Provide the (x, y) coordinate of the cell's center where the given text is located.  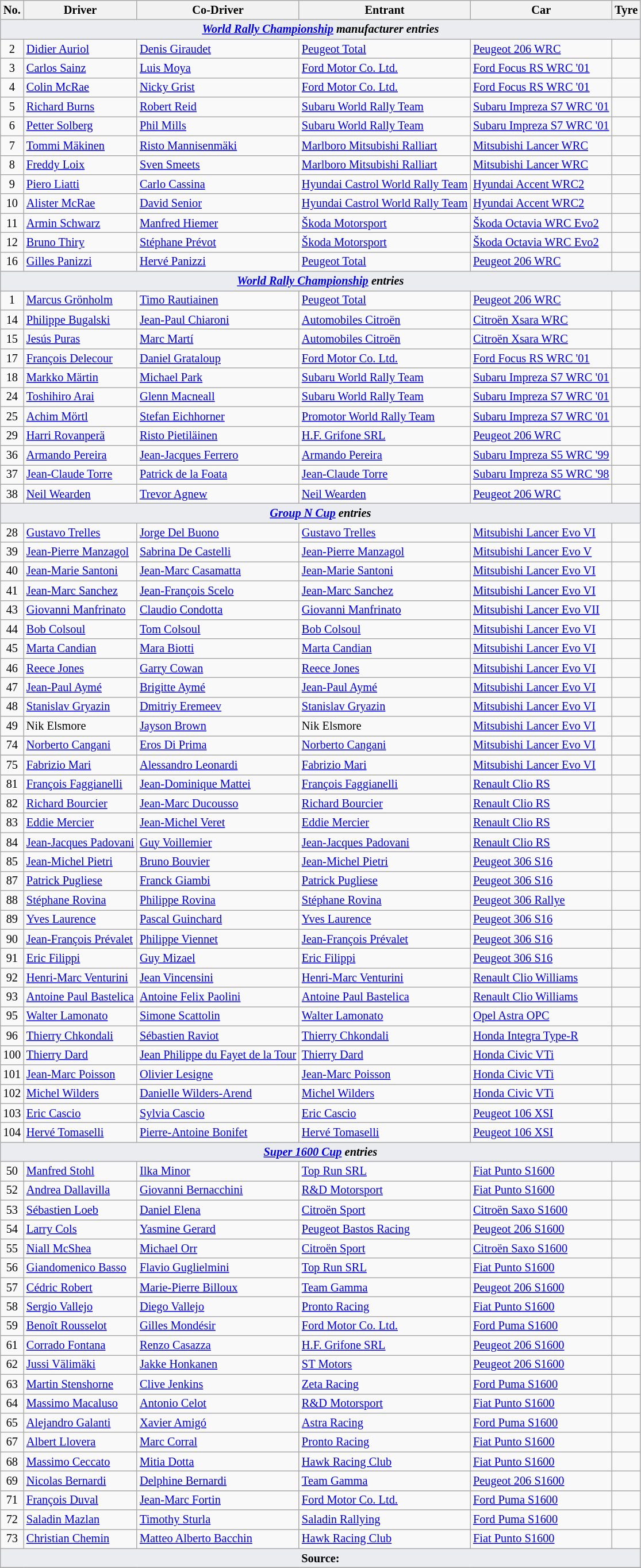
36 (12, 455)
46 (12, 668)
Antonio Celot (218, 1404)
Jean-François Scelo (218, 591)
Franck Giambi (218, 881)
Pierre-Antoine Bonifet (218, 1132)
11 (12, 223)
47 (12, 687)
64 (12, 1404)
92 (12, 977)
72 (12, 1520)
Robert Reid (218, 107)
Denis Giraudet (218, 49)
Jean Philippe du Fayet de la Tour (218, 1055)
84 (12, 842)
62 (12, 1364)
Jayson Brown (218, 726)
Marc Corral (218, 1442)
Honda Integra Type-R (541, 1036)
Olivier Lesigne (218, 1074)
Trevor Agnew (218, 494)
49 (12, 726)
Delphine Bernardi (218, 1481)
Mitsubishi Lancer Evo V (541, 552)
Sylvia Cascio (218, 1113)
Marie-Pierre Billoux (218, 1287)
Xavier Amigó (218, 1423)
44 (12, 629)
5 (12, 107)
38 (12, 494)
Simone Scattolin (218, 1016)
Jussi Välimäki (80, 1364)
68 (12, 1462)
Peugeot 306 Rallye (541, 900)
41 (12, 591)
100 (12, 1055)
82 (12, 803)
Christian Chemin (80, 1539)
4 (12, 87)
World Rally Championship entries (321, 281)
Tommi Mäkinen (80, 145)
Garry Cowan (218, 668)
Claudio Condotta (218, 610)
Philippe Rovina (218, 900)
Phil Mills (218, 126)
61 (12, 1345)
Super 1600 Cup entries (321, 1152)
16 (12, 262)
7 (12, 145)
Albert Llovera (80, 1442)
Jakke Honkanen (218, 1364)
67 (12, 1442)
88 (12, 900)
45 (12, 649)
Stéphane Prévot (218, 242)
2 (12, 49)
15 (12, 339)
Michael Orr (218, 1248)
Risto Pietiläinen (218, 436)
Didier Auriol (80, 49)
Gilles Mondésir (218, 1326)
1 (12, 300)
Group N Cup entries (321, 513)
Co-Driver (218, 10)
Nicolas Bernardi (80, 1481)
Jean-Michel Veret (218, 823)
Patrick de la Foata (218, 474)
Car (541, 10)
Achim Mörtl (80, 416)
Zeta Racing (385, 1384)
52 (12, 1190)
Danielle Wilders-Arend (218, 1094)
Saladin Rallying (385, 1520)
Marcus Grönholm (80, 300)
Dmitriy Eremeev (218, 707)
9 (12, 184)
10 (12, 204)
58 (12, 1306)
83 (12, 823)
Alejandro Galanti (80, 1423)
Alessandro Leonardi (218, 765)
Renzo Casazza (218, 1345)
Jesús Puras (80, 339)
Carlo Cassina (218, 184)
24 (12, 397)
90 (12, 939)
53 (12, 1210)
8 (12, 165)
Stefan Eichhorner (218, 416)
74 (12, 745)
93 (12, 997)
71 (12, 1500)
Bruno Bouvier (218, 861)
Jean-Marc Ducousso (218, 803)
Entrant (385, 10)
55 (12, 1248)
Jean-Marc Casamatta (218, 571)
Diego Vallejo (218, 1306)
14 (12, 320)
Hervé Panizzi (218, 262)
Saladin Mazlan (80, 1520)
Daniel Grataloup (218, 358)
Bruno Thiry (80, 242)
Corrado Fontana (80, 1345)
Clive Jenkins (218, 1384)
François Delecour (80, 358)
Benoît Rousselot (80, 1326)
89 (12, 919)
Jean-Dominique Mattei (218, 784)
Markko Märtin (80, 378)
Matteo Alberto Bacchin (218, 1539)
40 (12, 571)
Subaru Impreza S5 WRC '98 (541, 474)
Pascal Guinchard (218, 919)
Sabrina De Castelli (218, 552)
73 (12, 1539)
101 (12, 1074)
Subaru Impreza S5 WRC '99 (541, 455)
Timo Rautiainen (218, 300)
69 (12, 1481)
Nicky Grist (218, 87)
28 (12, 532)
43 (12, 610)
Petter Solberg (80, 126)
Freddy Loix (80, 165)
Timothy Sturla (218, 1520)
No. (12, 10)
50 (12, 1171)
Toshihiro Arai (80, 397)
Antoine Felix Paolini (218, 997)
75 (12, 765)
Jean-Marc Fortin (218, 1500)
Andrea Dallavilla (80, 1190)
Sergio Vallejo (80, 1306)
Manfred Stohl (80, 1171)
25 (12, 416)
Tom Colsoul (218, 629)
Piero Liatti (80, 184)
81 (12, 784)
56 (12, 1268)
Ilka Minor (218, 1171)
Massimo Ceccato (80, 1462)
David Senior (218, 204)
Guy Voillemier (218, 842)
96 (12, 1036)
Driver (80, 10)
Armin Schwarz (80, 223)
18 (12, 378)
Opel Astra OPC (541, 1016)
Giovanni Bernacchini (218, 1190)
12 (12, 242)
3 (12, 68)
Niall McShea (80, 1248)
Giandomenico Basso (80, 1268)
Luis Moya (218, 68)
Yasmine Gerard (218, 1229)
59 (12, 1326)
Sébastien Loeb (80, 1210)
48 (12, 707)
Glenn Macneall (218, 397)
95 (12, 1016)
Tyre (626, 10)
Martin Stenshorne (80, 1384)
Jean Vincensini (218, 977)
Gilles Panizzi (80, 262)
29 (12, 436)
Manfred Hiemer (218, 223)
104 (12, 1132)
Mitsubishi Lancer Evo VII (541, 610)
6 (12, 126)
Sébastien Raviot (218, 1036)
Harri Rovanperä (80, 436)
65 (12, 1423)
Massimo Macaluso (80, 1404)
Promotor World Rally Team (385, 416)
54 (12, 1229)
Guy Mizael (218, 959)
Jorge Del Buono (218, 532)
Jean-Jacques Ferrero (218, 455)
Alister McRae (80, 204)
Michael Park (218, 378)
ST Motors (385, 1364)
Source: (321, 1558)
Carlos Sainz (80, 68)
Philippe Viennet (218, 939)
63 (12, 1384)
Cédric Robert (80, 1287)
102 (12, 1094)
39 (12, 552)
37 (12, 474)
World Rally Championship manufacturer entries (321, 29)
Flavio Guglielmini (218, 1268)
Larry Cols (80, 1229)
Marc Martí (218, 339)
57 (12, 1287)
Sven Smeets (218, 165)
Eros Di Prima (218, 745)
91 (12, 959)
87 (12, 881)
Colin McRae (80, 87)
Peugeot Bastos Racing (385, 1229)
85 (12, 861)
Mara Biotti (218, 649)
17 (12, 358)
Richard Burns (80, 107)
103 (12, 1113)
Brigitte Aymé (218, 687)
Daniel Elena (218, 1210)
Jean-Paul Chiaroni (218, 320)
François Duval (80, 1500)
Mitia Dotta (218, 1462)
Risto Mannisenmäki (218, 145)
Philippe Bugalski (80, 320)
Astra Racing (385, 1423)
